Find where the given text appears and provide that cell's center as (x, y) coordinate. 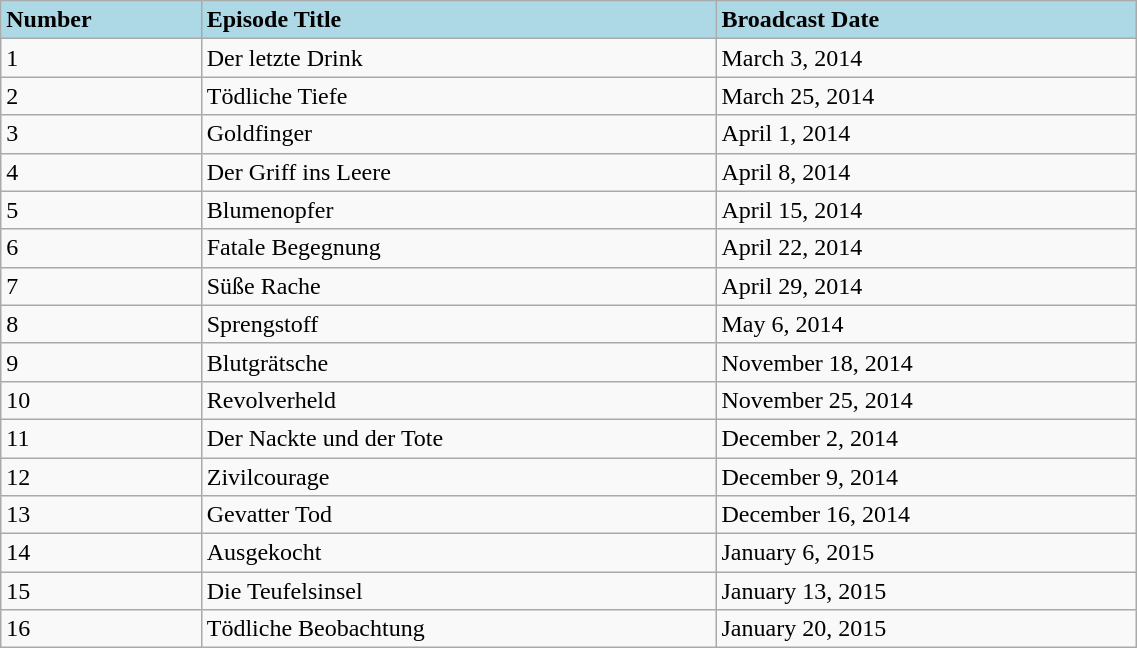
13 (101, 515)
April 8, 2014 (926, 172)
Blutgrätsche (458, 362)
March 25, 2014 (926, 96)
April 15, 2014 (926, 210)
Number (101, 20)
Fatale Begegnung (458, 248)
Broadcast Date (926, 20)
Revolverheld (458, 400)
Die Teufelsinsel (458, 591)
Der Nackte und der Tote (458, 438)
4 (101, 172)
10 (101, 400)
November 25, 2014 (926, 400)
12 (101, 477)
6 (101, 248)
9 (101, 362)
January 20, 2015 (926, 629)
16 (101, 629)
March 3, 2014 (926, 58)
Ausgekocht (458, 553)
April 22, 2014 (926, 248)
Süße Rache (458, 286)
Der letzte Drink (458, 58)
April 1, 2014 (926, 134)
January 6, 2015 (926, 553)
Tödliche Tiefe (458, 96)
8 (101, 324)
Der Griff ins Leere (458, 172)
15 (101, 591)
3 (101, 134)
Episode Title (458, 20)
7 (101, 286)
Blumenopfer (458, 210)
January 13, 2015 (926, 591)
2 (101, 96)
May 6, 2014 (926, 324)
5 (101, 210)
November 18, 2014 (926, 362)
December 2, 2014 (926, 438)
April 29, 2014 (926, 286)
December 9, 2014 (926, 477)
Gevatter Tod (458, 515)
11 (101, 438)
Zivilcourage (458, 477)
Goldfinger (458, 134)
1 (101, 58)
14 (101, 553)
Sprengstoff (458, 324)
December 16, 2014 (926, 515)
Tödliche Beobachtung (458, 629)
